Extract the [X, Y] coordinate from the center of the cell holding the provided text.  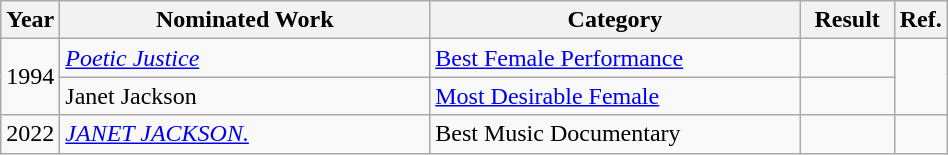
Category [615, 20]
Janet Jackson [245, 96]
Result [847, 20]
1994 [30, 77]
Nominated Work [245, 20]
2022 [30, 134]
Most Desirable Female [615, 96]
Best Music Documentary [615, 134]
Poetic Justice [245, 58]
Best Female Performance [615, 58]
JANET JACKSON. [245, 134]
Year [30, 20]
Ref. [920, 20]
